From the cell containing the given text, extract its center point as [X, Y] coordinate. 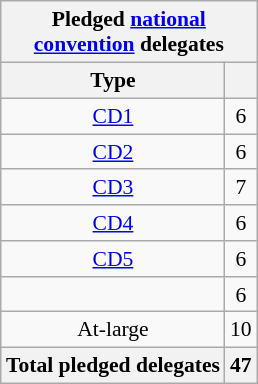
7 [241, 187]
Total pledged delegates [113, 365]
Pledged nationalconvention delegates [129, 32]
CD4 [113, 223]
CD3 [113, 187]
Type [113, 80]
CD2 [113, 152]
CD5 [113, 259]
47 [241, 365]
At-large [113, 330]
10 [241, 330]
CD1 [113, 116]
